Locate the cell with the specified text and output its [X, Y] center coordinate. 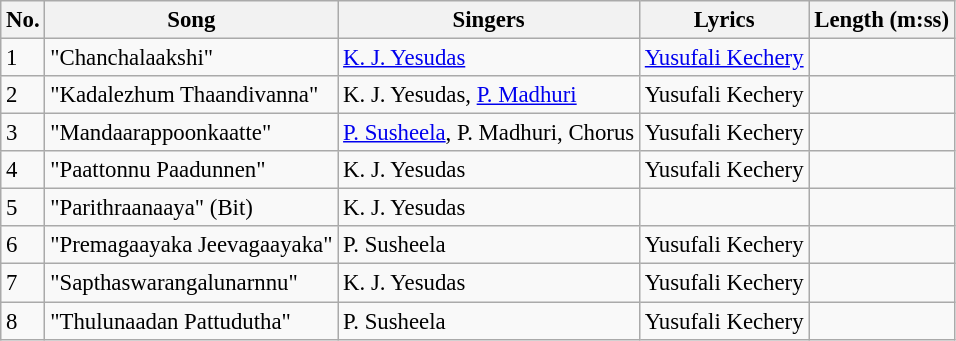
1 [23, 58]
"Sapthaswarangalunarnnu" [192, 283]
5 [23, 208]
Singers [489, 20]
Song [192, 20]
Lyrics [724, 20]
"Premagaayaka Jeevagaayaka" [192, 245]
6 [23, 245]
"Paattonnu Paadunnen" [192, 170]
No. [23, 20]
P. Susheela, P. Madhuri, Chorus [489, 133]
Length (m:ss) [882, 20]
K. J. Yesudas, P. Madhuri [489, 95]
"Kadalezhum Thaandivanna" [192, 95]
7 [23, 283]
"Thulunaadan Pattudutha" [192, 321]
"Parithraanaaya" (Bit) [192, 208]
8 [23, 321]
4 [23, 170]
"Mandaarappoonkaatte" [192, 133]
3 [23, 133]
2 [23, 95]
"Chanchalaakshi" [192, 58]
